Pinpoint the cell where the given text exists, returning its (x, y) midpoint coordinate. 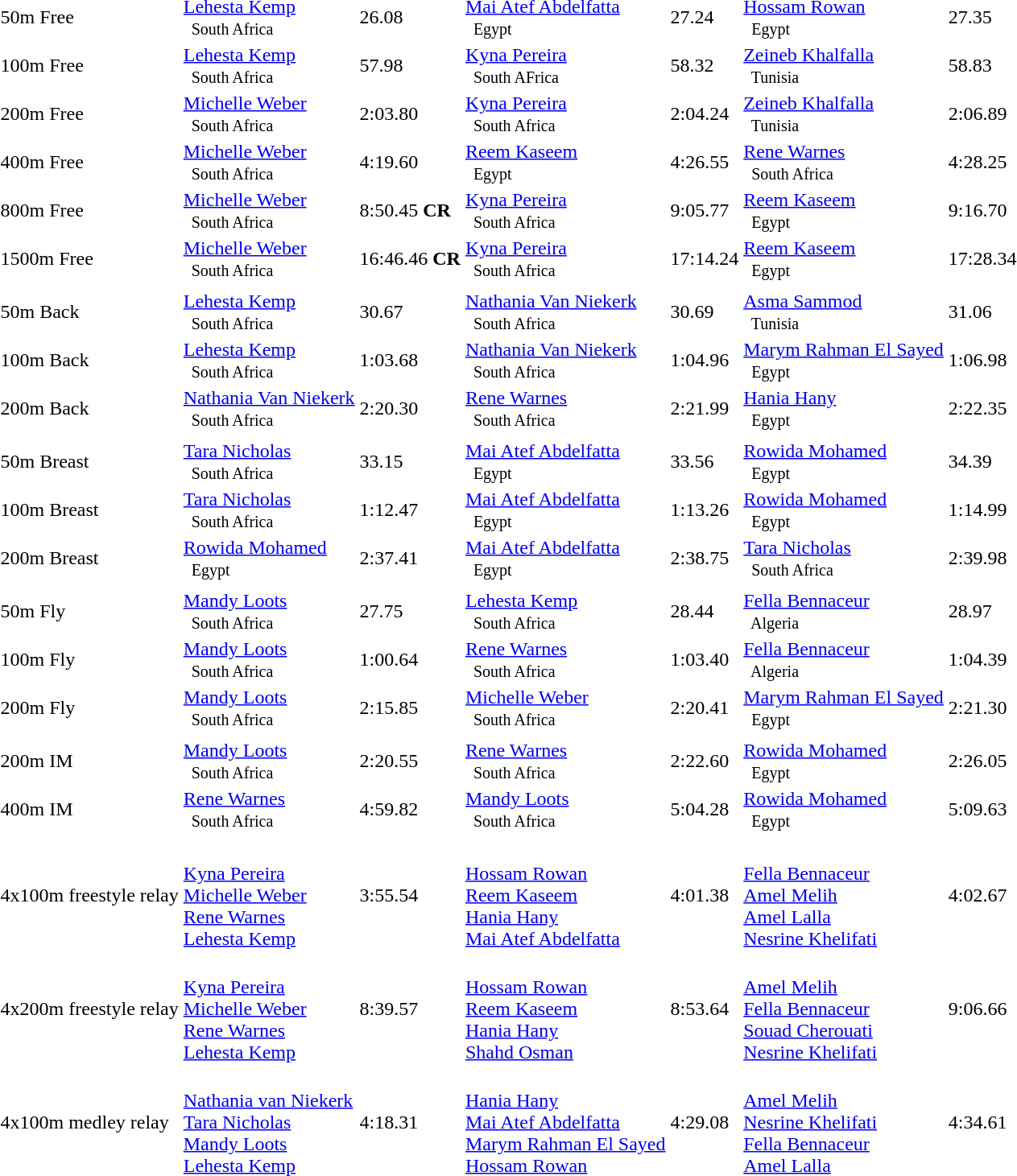
2:03.80 (410, 114)
5:04.28 (705, 810)
9:05.77 (705, 211)
17:14.24 (705, 259)
Hossam RowanReem KaseemHania HanyMai Atef Abdelfatta (565, 895)
33.56 (705, 462)
4:01.38 (705, 895)
8:39.57 (410, 1009)
2:21.99 (705, 409)
57.98 (410, 66)
2:20.55 (410, 761)
1:13.26 (705, 510)
1:03.68 (410, 361)
4:59.82 (410, 810)
2:20.30 (410, 409)
Hossam RowanReem KaseemHania HanyShahd Osman (565, 1009)
Asma Sammod Tunisia (844, 312)
Fella BennaceurAmel MelihAmel LallaNesrine Khelifati (844, 895)
58.32 (705, 66)
4:19.60 (410, 163)
1:03.40 (705, 660)
2:38.75 (705, 559)
16:46.46 CR (410, 259)
8:50.45 CR (410, 211)
30.67 (410, 312)
4:26.55 (705, 163)
1:12.47 (410, 510)
Amel MelihFella BennaceurSouad CherouatiNesrine Khelifati (844, 1009)
2:20.41 (705, 708)
3:55.54 (410, 895)
30.69 (705, 312)
2:37.41 (410, 559)
1:04.96 (705, 361)
Kyna Pereira South AFrica (565, 66)
27.75 (410, 612)
8:53.64 (705, 1009)
1:00.64 (410, 660)
Hania Hany Egypt (844, 409)
2:22.60 (705, 761)
28.44 (705, 612)
2:15.85 (410, 708)
2:04.24 (705, 114)
33.15 (410, 462)
